Determine the (X, Y) coordinate at the center of the cell enclosing the given text.  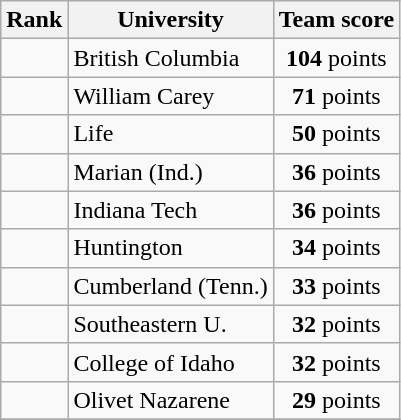
Rank (34, 20)
University (170, 20)
Huntington (170, 248)
William Carey (170, 96)
Team score (336, 20)
71 points (336, 96)
34 points (336, 248)
33 points (336, 286)
British Columbia (170, 58)
29 points (336, 400)
Indiana Tech (170, 210)
104 points (336, 58)
Southeastern U. (170, 324)
College of Idaho (170, 362)
50 points (336, 134)
Life (170, 134)
Olivet Nazarene (170, 400)
Cumberland (Tenn.) (170, 286)
Marian (Ind.) (170, 172)
